Return (X, Y) of the center of cell containing provided text 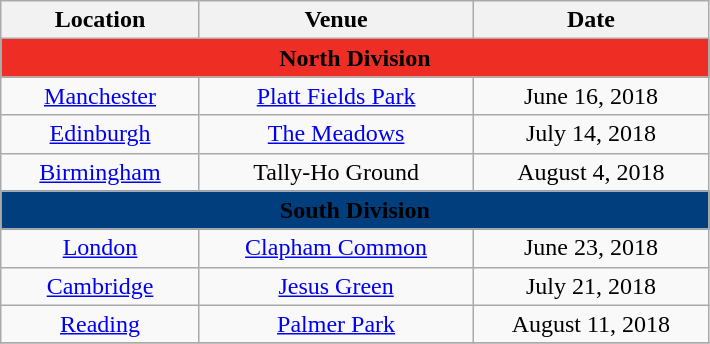
June 16, 2018 (591, 96)
Jesus Green (336, 286)
Clapham Common (336, 248)
Platt Fields Park (336, 96)
Birmingham (100, 172)
South Division (355, 210)
August 4, 2018 (591, 172)
June 23, 2018 (591, 248)
London (100, 248)
Location (100, 20)
Reading (100, 324)
July 21, 2018 (591, 286)
Cambridge (100, 286)
Date (591, 20)
August 11, 2018 (591, 324)
Palmer Park (336, 324)
Manchester (100, 96)
Edinburgh (100, 134)
Tally-Ho Ground (336, 172)
Venue (336, 20)
The Meadows (336, 134)
North Division (355, 58)
July 14, 2018 (591, 134)
